Output the [x, y] coordinate of the center of the cell containing the given text.  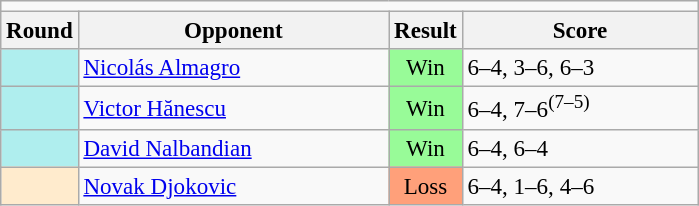
6–4, 1–6, 4–6 [580, 186]
Novak Djokovic [234, 186]
Result [426, 31]
6–4, 6–4 [580, 149]
Loss [426, 186]
6–4, 3–6, 6–3 [580, 68]
Nicolás Almagro [234, 68]
Opponent [234, 31]
6–4, 7–6(7–5) [580, 108]
Score [580, 31]
Round [40, 31]
David Nalbandian [234, 149]
Victor Hănescu [234, 108]
